Return (X, Y) of the center of cell containing provided text 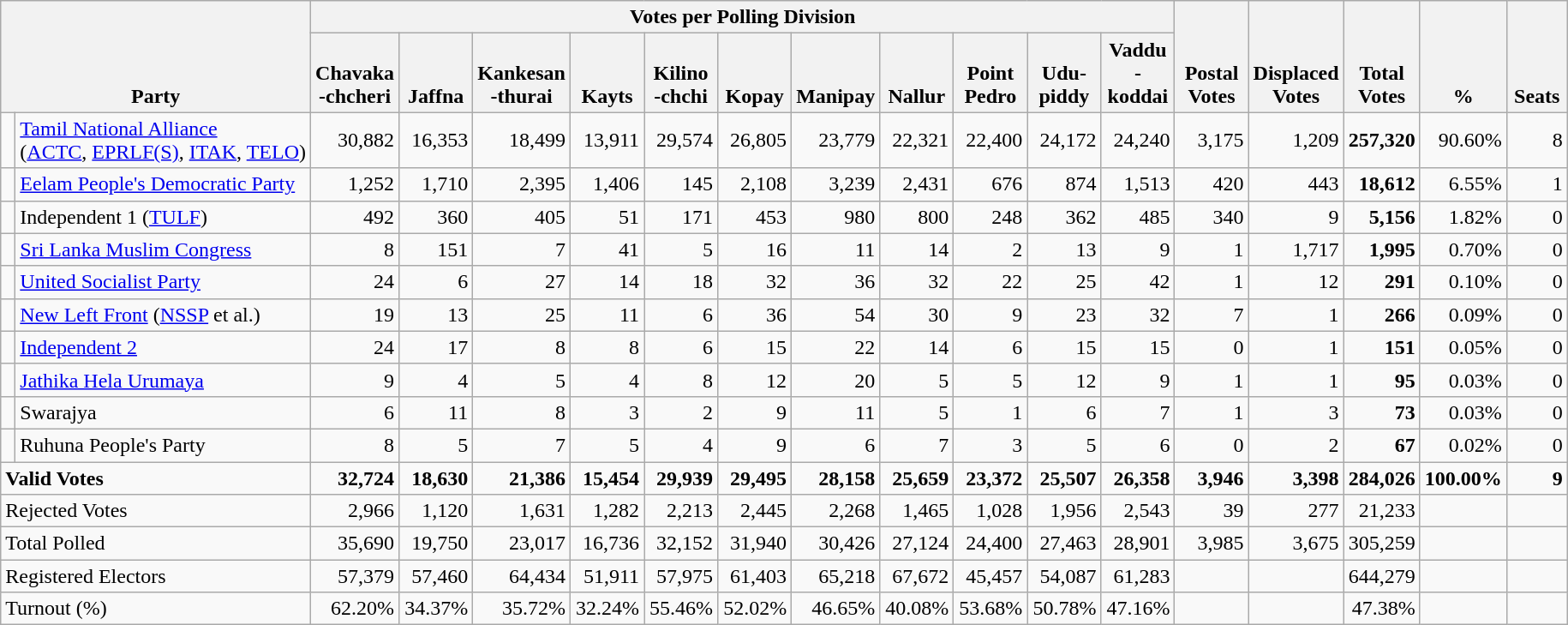
3,239 (836, 184)
25,659 (917, 478)
34.37% (436, 609)
27,124 (917, 544)
23 (1064, 315)
305,259 (1381, 544)
57,460 (436, 576)
15,454 (607, 478)
492 (355, 217)
5,156 (1381, 217)
18,499 (522, 141)
Kankesan-thurai (522, 73)
Seats (1537, 57)
21,233 (1381, 511)
3,175 (1212, 141)
Jathika Hela Urumaya (163, 380)
420 (1212, 184)
2,213 (681, 511)
0.10% (1463, 282)
19,750 (436, 544)
2,431 (917, 184)
23,779 (836, 141)
3,985 (1212, 544)
42 (1138, 282)
73 (1381, 412)
644,279 (1381, 576)
32,152 (681, 544)
DisplacedVotes (1296, 57)
51 (607, 217)
64,434 (522, 576)
57,975 (681, 576)
676 (990, 184)
Kopay (755, 73)
27 (522, 282)
32.24% (607, 609)
55.46% (681, 609)
45,457 (990, 576)
100.00% (1463, 478)
67 (1381, 445)
Registered Electors (156, 576)
24,240 (1138, 141)
21,386 (522, 478)
1,209 (1296, 141)
800 (917, 217)
39 (1212, 511)
277 (1296, 511)
1,465 (917, 511)
46.65% (836, 609)
47.16% (1138, 609)
266 (1381, 315)
27,463 (1064, 544)
Total Votes (1381, 57)
PointPedro (990, 73)
53.68% (990, 609)
485 (1138, 217)
Independent 2 (163, 347)
Total Polled (156, 544)
Rejected Votes (156, 511)
30,882 (355, 141)
16,736 (607, 544)
0.70% (1463, 249)
20 (836, 380)
Independent 1 (TULF) (163, 217)
Chavaka-chcheri (355, 73)
54,087 (1064, 576)
874 (1064, 184)
35,690 (355, 544)
980 (836, 217)
PostalVotes (1212, 57)
362 (1064, 217)
61,403 (755, 576)
1,710 (436, 184)
1,717 (1296, 249)
95 (1381, 380)
145 (681, 184)
1,513 (1138, 184)
28,901 (1138, 544)
1,956 (1064, 511)
17 (436, 347)
Votes per Polling Division (743, 17)
29,574 (681, 141)
Valid Votes (156, 478)
40.08% (917, 609)
32,724 (355, 478)
61,283 (1138, 576)
2,395 (522, 184)
Swarajya (163, 412)
2,966 (355, 511)
31,940 (755, 544)
35.72% (522, 609)
360 (436, 217)
284,026 (1381, 478)
23,017 (522, 544)
Eelam People's Democratic Party (163, 184)
29,939 (681, 478)
0.05% (1463, 347)
18 (681, 282)
1,028 (990, 511)
New Left Front (NSSP et al.) (163, 315)
443 (1296, 184)
Manipay (836, 73)
Kilino-chchi (681, 73)
65,218 (836, 576)
26,358 (1138, 478)
Kayts (607, 73)
19 (355, 315)
United Socialist Party (163, 282)
2,268 (836, 511)
90.60% (1463, 141)
24,172 (1064, 141)
29,495 (755, 478)
18,612 (1381, 184)
62.20% (355, 609)
0.02% (1463, 445)
22,321 (917, 141)
257,320 (1381, 141)
405 (522, 217)
Turnout (%) (156, 609)
30 (917, 315)
1.82% (1463, 217)
47.38% (1381, 609)
28,158 (836, 478)
22,400 (990, 141)
171 (681, 217)
Ruhuna People's Party (163, 445)
Party (156, 57)
51,911 (607, 576)
1,995 (1381, 249)
52.02% (755, 609)
Sri Lanka Muslim Congress (163, 249)
41 (607, 249)
67,672 (917, 576)
23,372 (990, 478)
Nallur (917, 73)
3,398 (1296, 478)
1,406 (607, 184)
291 (1381, 282)
248 (990, 217)
54 (836, 315)
16,353 (436, 141)
2,108 (755, 184)
2,543 (1138, 511)
13,911 (607, 141)
1,631 (522, 511)
3,946 (1212, 478)
340 (1212, 217)
Jaffna (436, 73)
1,120 (436, 511)
Tamil National Alliance(ACTC, EPRLF(S), ITAK, TELO) (163, 141)
1,282 (607, 511)
50.78% (1064, 609)
57,379 (355, 576)
26,805 (755, 141)
24,400 (990, 544)
3,675 (1296, 544)
2,445 (755, 511)
453 (755, 217)
25,507 (1064, 478)
0.09% (1463, 315)
% (1463, 57)
Udu-piddy (1064, 73)
Vaddu-koddai (1138, 73)
16 (755, 249)
18,630 (436, 478)
30,426 (836, 544)
1,252 (355, 184)
6.55% (1463, 184)
